Identify which cell holds the provided text, then report its (x, y) central coordinate. 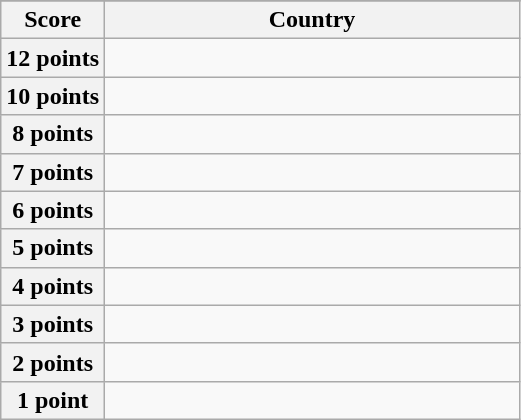
6 points (53, 210)
2 points (53, 362)
4 points (53, 286)
12 points (53, 58)
7 points (53, 172)
3 points (53, 324)
10 points (53, 96)
Country (312, 20)
Score (53, 20)
8 points (53, 134)
1 point (53, 400)
5 points (53, 248)
